Locate the cell with the specified text and output its (x, y) center coordinate. 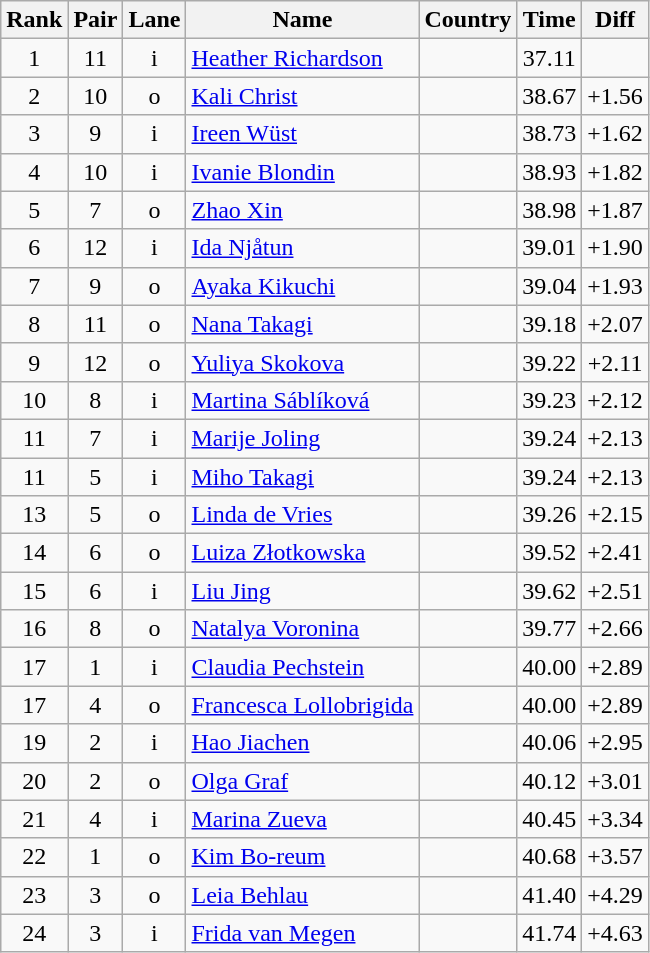
38.93 (550, 172)
+2.07 (616, 324)
Country (468, 20)
39.01 (550, 248)
+2.11 (616, 362)
20 (34, 781)
+4.63 (616, 933)
39.26 (550, 515)
38.67 (550, 96)
Ayaka Kikuchi (302, 286)
Luiza Złotkowska (302, 553)
Time (550, 20)
Heather Richardson (302, 58)
+1.62 (616, 134)
+1.56 (616, 96)
39.04 (550, 286)
Miho Takagi (302, 477)
+2.66 (616, 629)
Claudia Pechstein (302, 667)
15 (34, 591)
+2.41 (616, 553)
40.45 (550, 819)
16 (34, 629)
40.06 (550, 743)
+3.34 (616, 819)
40.12 (550, 781)
Ireen Wüst (302, 134)
37.11 (550, 58)
+3.57 (616, 857)
+4.29 (616, 895)
+1.82 (616, 172)
41.74 (550, 933)
Diff (616, 20)
Leia Behlau (302, 895)
39.52 (550, 553)
+2.15 (616, 515)
23 (34, 895)
Olga Graf (302, 781)
Liu Jing (302, 591)
Name (302, 20)
39.22 (550, 362)
Yuliya Skokova (302, 362)
24 (34, 933)
Francesca Lollobrigida (302, 705)
39.18 (550, 324)
38.73 (550, 134)
39.62 (550, 591)
Marina Zueva (302, 819)
Frida van Megen (302, 933)
Ivanie Blondin (302, 172)
39.23 (550, 400)
Kali Christ (302, 96)
+2.95 (616, 743)
+1.90 (616, 248)
Linda de Vries (302, 515)
+1.93 (616, 286)
Hao Jiachen (302, 743)
Ida Njåtun (302, 248)
13 (34, 515)
19 (34, 743)
Nana Takagi (302, 324)
22 (34, 857)
Pair (96, 20)
41.40 (550, 895)
Marije Joling (302, 438)
+3.01 (616, 781)
39.77 (550, 629)
Martina Sáblíková (302, 400)
21 (34, 819)
+2.51 (616, 591)
+2.12 (616, 400)
Rank (34, 20)
14 (34, 553)
Kim Bo-reum (302, 857)
+1.87 (616, 210)
Natalya Voronina (302, 629)
Lane (154, 20)
Zhao Xin (302, 210)
40.68 (550, 857)
38.98 (550, 210)
